Extract the (X, Y) coordinate from the center of the cell holding the provided text.  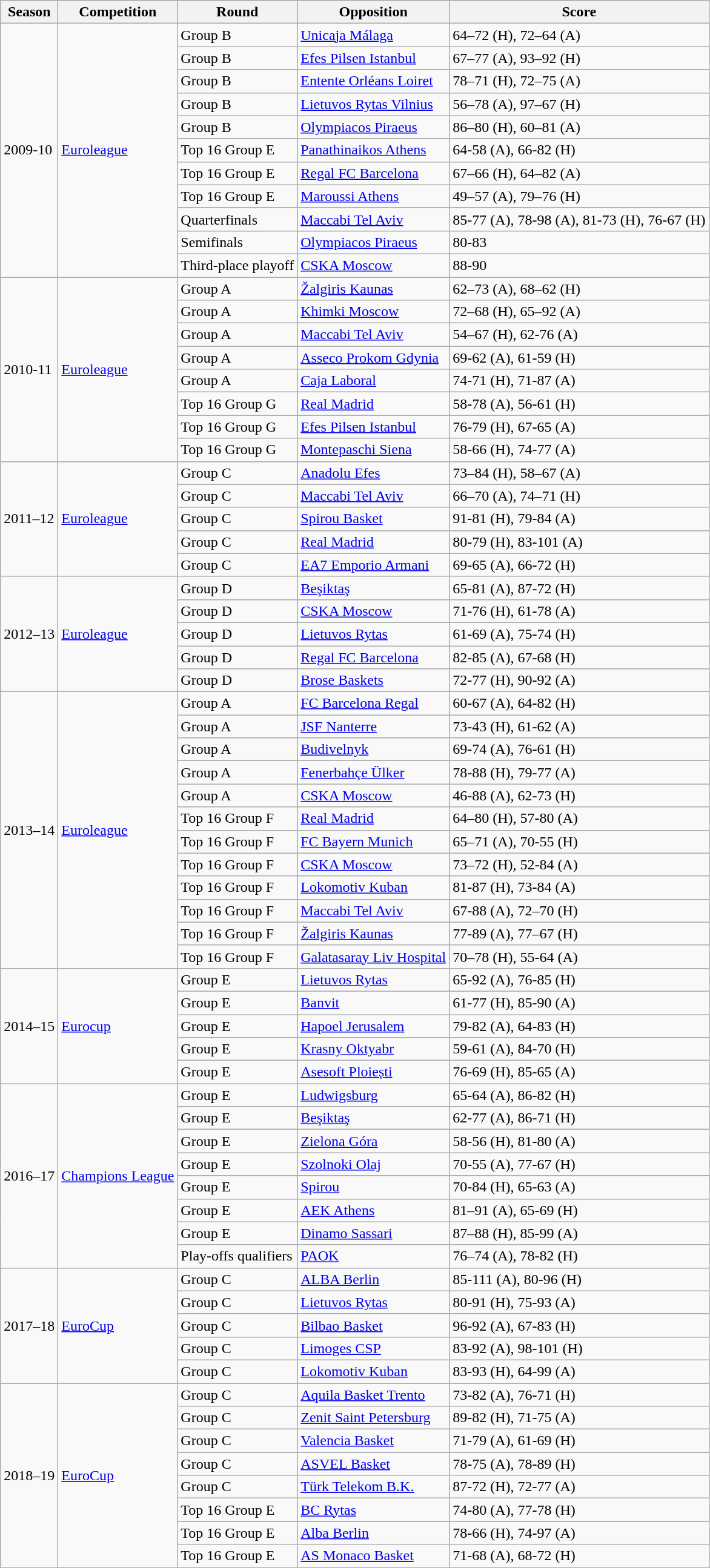
Brose Baskets (373, 680)
Caja Laboral (373, 381)
71-68 (A), 68-72 (H) (579, 1556)
Quarterfinals (237, 219)
69-62 (A), 61-59 (H) (579, 358)
2012–13 (29, 634)
BC Rytas (373, 1510)
Limoges CSP (373, 1348)
83-92 (A), 98-101 (H) (579, 1348)
64-58 (A), 66-82 (H) (579, 150)
85-77 (A), 78-98 (A), 81-73 (H), 76-67 (H) (579, 219)
Unicaja Málaga (373, 35)
56–78 (A), 97–67 (H) (579, 104)
73-82 (A), 76-71 (H) (579, 1394)
72-77 (H), 90-92 (A) (579, 680)
70–78 (H), 55-64 (A) (579, 957)
Asseco Prokom Gdynia (373, 358)
67–77 (A), 93–92 (H) (579, 58)
64–80 (H), 57-80 (A) (579, 819)
Round (237, 12)
73-43 (H), 61-62 (A) (579, 726)
Khimki Moscow (373, 312)
Maroussi Athens (373, 196)
Semifinals (237, 242)
Panathinaikos Athens (373, 150)
79-82 (A), 64-83 (H) (579, 1026)
Türk Telekom B.K. (373, 1487)
Montepaschi Siena (373, 450)
80-91 (H), 75-93 (A) (579, 1302)
78-66 (H), 74-97 (A) (579, 1533)
88-90 (579, 265)
70-84 (H), 65-63 (A) (579, 1187)
65-92 (A), 76-85 (H) (579, 980)
Fenerbahçe Ülker (373, 772)
80-83 (579, 242)
Banvit (373, 1003)
Opposition (373, 12)
2014–15 (29, 1026)
Champions League (118, 1176)
FC Barcelona Regal (373, 703)
86–80 (H), 60–81 (A) (579, 127)
EA7 Emporio Armani (373, 565)
81-87 (H), 73-84 (A) (579, 888)
65-81 (A), 87-72 (H) (579, 588)
Zielona Góra (373, 1141)
Valencia Basket (373, 1441)
61-69 (A), 75-74 (H) (579, 634)
62–73 (A), 68–62 (H) (579, 289)
Score (579, 12)
Hapoel Jerusalem (373, 1026)
ASVEL Basket (373, 1464)
Spirou Basket (373, 519)
85-111 (A), 80-96 (H) (579, 1279)
58-78 (A), 56-61 (H) (579, 404)
69-65 (A), 66-72 (H) (579, 565)
69-74 (A), 76-61 (H) (579, 749)
Competition (118, 12)
JSF Nanterre (373, 726)
2013–14 (29, 831)
78-75 (A), 78-89 (H) (579, 1464)
71-76 (H), 61-78 (A) (579, 611)
74-71 (H), 71-87 (A) (579, 381)
2011–12 (29, 519)
60-67 (A), 64-82 (H) (579, 703)
Budivelnyk (373, 749)
ALBA Berlin (373, 1279)
73–72 (H), 52-84 (A) (579, 865)
2016–17 (29, 1176)
Asesoft Ploiești (373, 1072)
Third-place playoff (237, 265)
81–91 (A), 65-69 (H) (579, 1210)
66–70 (A), 74–71 (H) (579, 496)
FC Bayern Munich (373, 842)
58-56 (H), 81-80 (A) (579, 1141)
Dinamo Sassari (373, 1233)
91-81 (H), 79-84 (A) (579, 519)
PAOK (373, 1256)
78-88 (H), 79-77 (A) (579, 772)
83-93 (H), 64-99 (A) (579, 1371)
72–68 (H), 65–92 (A) (579, 312)
78–71 (H), 72–75 (A) (579, 81)
77-89 (A), 77–67 (H) (579, 934)
70-55 (A), 77-67 (H) (579, 1164)
Anadolu Efes (373, 473)
76-79 (H), 67-65 (A) (579, 427)
71-79 (A), 61-69 (H) (579, 1441)
Szolnoki Olaj (373, 1164)
Bilbao Basket (373, 1325)
AS Monaco Basket (373, 1556)
2010-11 (29, 369)
Aquila Basket Trento (373, 1394)
74-80 (A), 77-78 (H) (579, 1510)
64–72 (H), 72–64 (A) (579, 35)
2018–19 (29, 1475)
58-66 (H), 74-77 (A) (579, 450)
76–74 (A), 78-82 (H) (579, 1256)
65–71 (A), 70-55 (H) (579, 842)
46-88 (A), 62-73 (H) (579, 796)
Spirou (373, 1187)
54–67 (H), 62-76 (A) (579, 335)
89-82 (H), 71-75 (A) (579, 1418)
49–57 (A), 79–76 (H) (579, 196)
Entente Orléans Loiret (373, 81)
96-92 (A), 67-83 (H) (579, 1325)
67–66 (H), 64–82 (A) (579, 173)
73–84 (H), 58–67 (A) (579, 473)
Ludwigsburg (373, 1095)
82-85 (A), 67-68 (H) (579, 657)
87-72 (H), 72-77 (A) (579, 1487)
Zenit Saint Petersburg (373, 1418)
62-77 (A), 86-71 (H) (579, 1118)
87–88 (H), 85-99 (A) (579, 1233)
61-77 (H), 85-90 (A) (579, 1003)
Lietuvos Rytas Vilnius (373, 104)
67-88 (A), 72–70 (H) (579, 911)
AEK Athens (373, 1210)
Alba Berlin (373, 1533)
80-79 (H), 83-101 (A) (579, 542)
Eurocup (118, 1026)
Krasny Oktyabr (373, 1049)
Galatasaray Liv Hospital (373, 957)
Season (29, 12)
65-64 (A), 86-82 (H) (579, 1095)
2017–18 (29, 1325)
Play-offs qualifiers (237, 1256)
76-69 (H), 85-65 (A) (579, 1072)
2009-10 (29, 150)
59-61 (A), 84-70 (H) (579, 1049)
